Output the [x, y] coordinate of the center of the cell containing the given text.  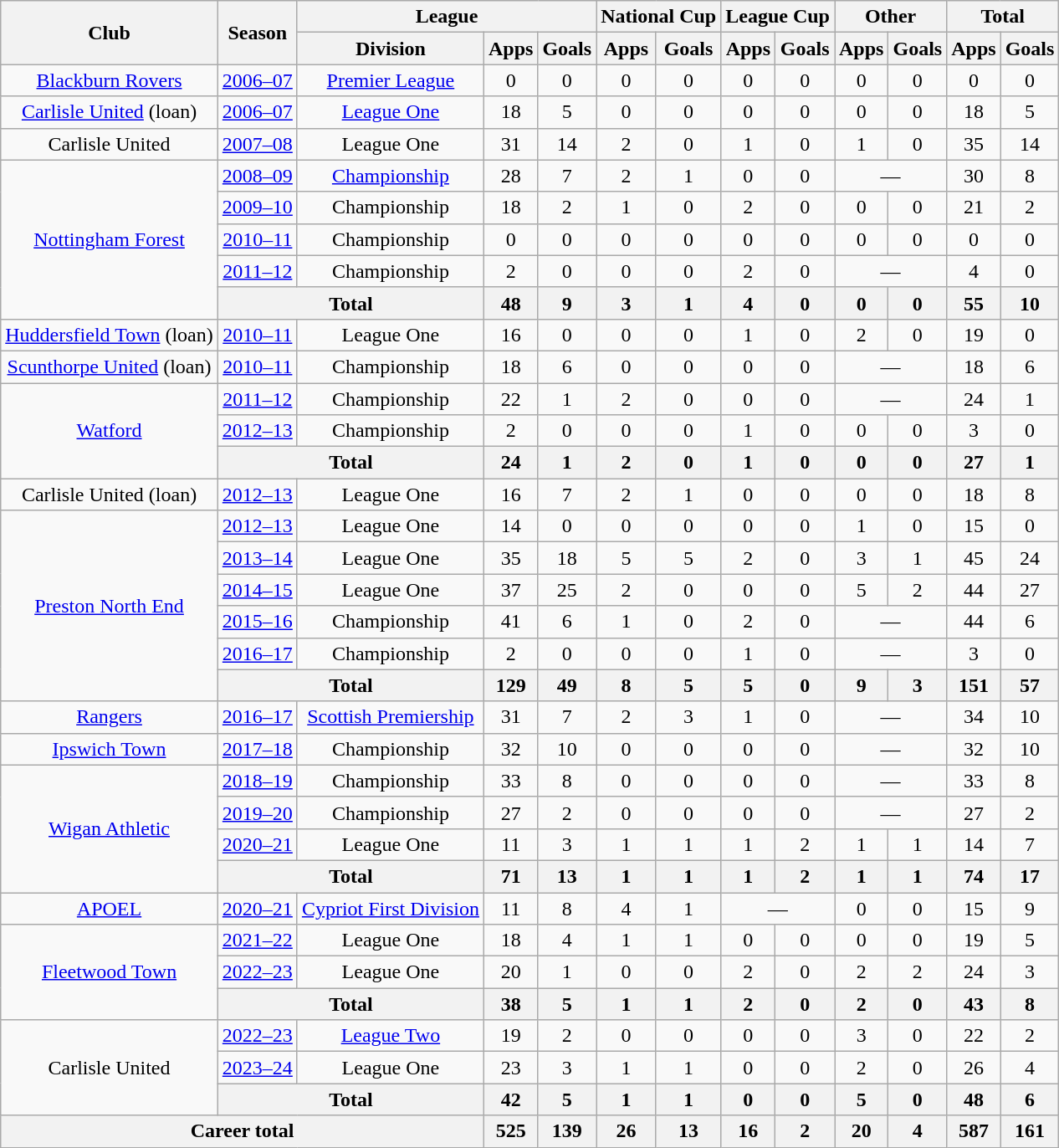
Huddersfield Town (loan) [110, 335]
49 [567, 685]
2009–10 [258, 208]
28 [510, 176]
74 [974, 876]
34 [974, 717]
2017–18 [258, 749]
2007–08 [258, 144]
151 [974, 685]
139 [567, 1131]
League [447, 17]
2013–14 [258, 558]
2021–22 [258, 940]
Club [110, 33]
30 [974, 176]
National Cup [659, 17]
Preston North End [110, 606]
45 [974, 558]
Watford [110, 431]
43 [974, 1004]
APOEL [110, 908]
Career total [243, 1131]
55 [974, 303]
Fleetwood Town [110, 972]
2014–15 [258, 590]
League Two [390, 1036]
2008–09 [258, 176]
Season [258, 33]
Scottish Premiership [390, 717]
2023–24 [258, 1068]
Cypriot First Division [390, 908]
League Cup [778, 17]
Nottingham Forest [110, 239]
Wigan Athletic [110, 828]
41 [510, 622]
2018–19 [258, 781]
587 [974, 1131]
Ipswich Town [110, 749]
525 [510, 1131]
25 [567, 590]
57 [1030, 685]
Premier League [390, 80]
Scunthorpe United (loan) [110, 366]
Rangers [110, 717]
2015–16 [258, 622]
21 [974, 208]
37 [510, 590]
Blackburn Rovers [110, 80]
42 [510, 1099]
23 [510, 1068]
2019–20 [258, 812]
17 [1030, 876]
71 [510, 876]
129 [510, 685]
161 [1030, 1131]
38 [510, 1004]
Other [891, 17]
Division [390, 49]
